Extract the [X, Y] coordinate from the center of the cell holding the provided text.  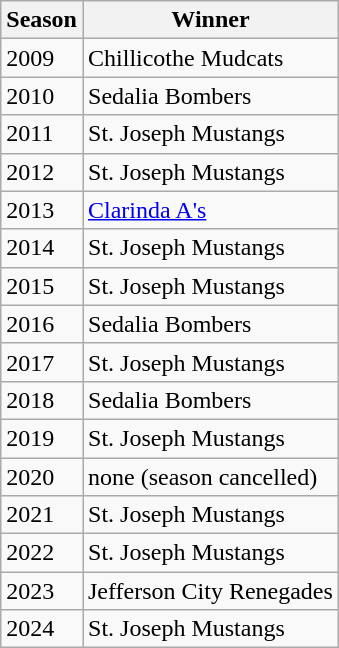
2024 [42, 629]
Clarinda A's [210, 210]
2022 [42, 553]
2019 [42, 438]
Jefferson City Renegades [210, 591]
2015 [42, 286]
Chillicothe Mudcats [210, 58]
Season [42, 20]
2009 [42, 58]
none (season cancelled) [210, 477]
2018 [42, 400]
2021 [42, 515]
2011 [42, 134]
2016 [42, 324]
Winner [210, 20]
2020 [42, 477]
2014 [42, 248]
2013 [42, 210]
2012 [42, 172]
2010 [42, 96]
2023 [42, 591]
2017 [42, 362]
